Locate the cell with the specified text and output its (X, Y) center coordinate. 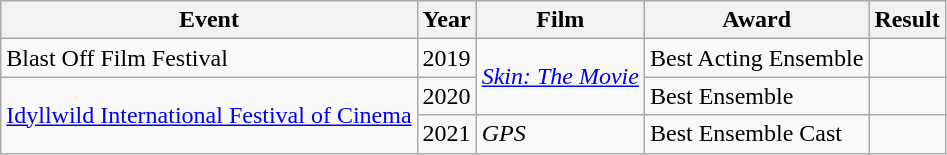
Film (560, 20)
Best Ensemble Cast (756, 134)
Year (446, 20)
GPS (560, 134)
Result (907, 20)
2021 (446, 134)
Award (756, 20)
Skin: The Movie (560, 77)
Event (209, 20)
2020 (446, 96)
2019 (446, 58)
Idyllwild International Festival of Cinema (209, 115)
Blast Off Film Festival (209, 58)
Best Ensemble (756, 96)
Best Acting Ensemble (756, 58)
